Provide the (x, y) coordinate of the cell's center where the given text is located.  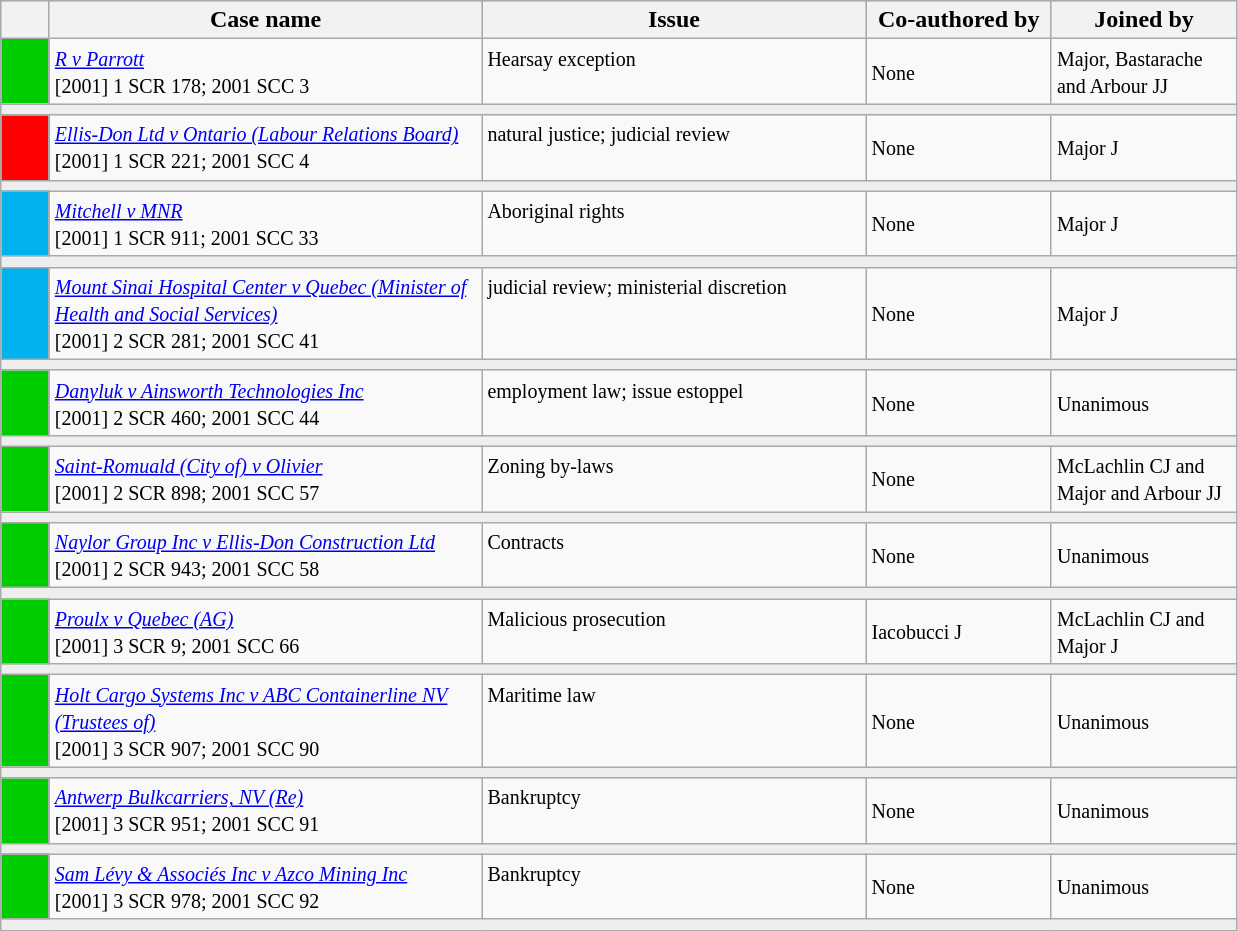
natural justice; judicial review (674, 148)
employment law; issue estoppel (674, 402)
Major, Bastarache and Arbour JJ (1144, 72)
judicial review; ministerial discretion (674, 313)
Joined by (1144, 20)
Sam Lévy & Associés Inc v Azco Mining Inc [2001] 3 SCR 978; 2001 SCC 92 (266, 886)
Co-authored by (958, 20)
Proulx v Quebec (AG) [2001] 3 SCR 9; 2001 SCC 66 (266, 632)
Antwerp Bulkcarriers, NV (Re) [2001] 3 SCR 951; 2001 SCC 91 (266, 810)
Hearsay exception (674, 72)
Danyluk v Ainsworth Technologies Inc [2001] 2 SCR 460; 2001 SCC 44 (266, 402)
Malicious prosecution (674, 632)
Ellis-Don Ltd v Ontario (Labour Relations Board) [2001] 1 SCR 221; 2001 SCC 4 (266, 148)
Saint-Romuald (City of) v Olivier [2001] 2 SCR 898; 2001 SCC 57 (266, 478)
McLachlin CJ and Major J (1144, 632)
Contracts (674, 556)
Aboriginal rights (674, 224)
Case name (266, 20)
McLachlin CJ and Major and Arbour JJ (1144, 478)
Zoning by-laws (674, 478)
R v Parrott[2001] 1 SCR 178; 2001 SCC 3 (266, 72)
Mitchell v MNR [2001] 1 SCR 911; 2001 SCC 33 (266, 224)
Mount Sinai Hospital Center v Quebec (Minister of Health and Social Services) [2001] 2 SCR 281; 2001 SCC 41 (266, 313)
Iacobucci J (958, 632)
Issue (674, 20)
Holt Cargo Systems Inc v ABC Containerline NV (Trustees of) [2001] 3 SCR 907; 2001 SCC 90 (266, 721)
Naylor Group Inc v Ellis-Don Construction Ltd [2001] 2 SCR 943; 2001 SCC 58 (266, 556)
Maritime law (674, 721)
